Return the (x, y) coordinate for the center point of the cell that contains the specified text.  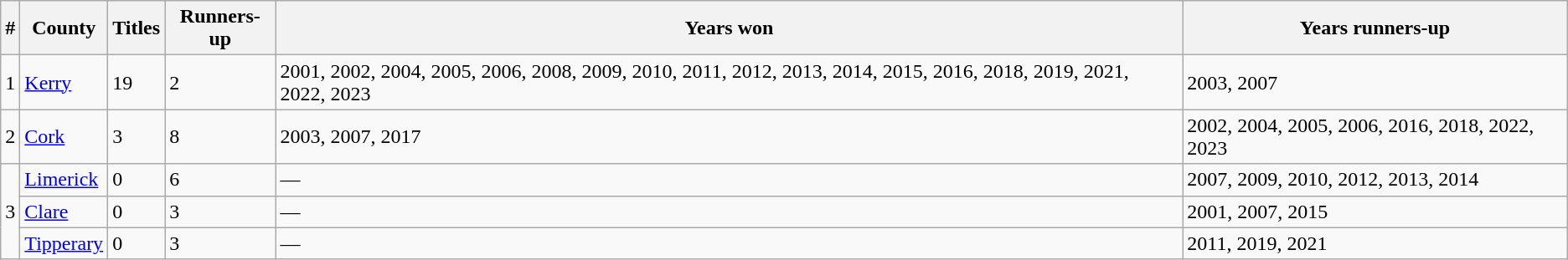
2001, 2007, 2015 (1375, 212)
Kerry (64, 82)
2001, 2002, 2004, 2005, 2006, 2008, 2009, 2010, 2011, 2012, 2013, 2014, 2015, 2016, 2018, 2019, 2021, 2022, 2023 (729, 82)
Titles (137, 28)
8 (220, 137)
Clare (64, 212)
2007, 2009, 2010, 2012, 2013, 2014 (1375, 180)
Limerick (64, 180)
Years runners-up (1375, 28)
2003, 2007, 2017 (729, 137)
Years won (729, 28)
Tipperary (64, 243)
# (10, 28)
County (64, 28)
Runners-up (220, 28)
6 (220, 180)
2003, 2007 (1375, 82)
2002, 2004, 2005, 2006, 2016, 2018, 2022, 2023 (1375, 137)
Cork (64, 137)
19 (137, 82)
1 (10, 82)
2011, 2019, 2021 (1375, 243)
